Capture the cell that displays the provided text and extract its (X, Y) central coordinate. 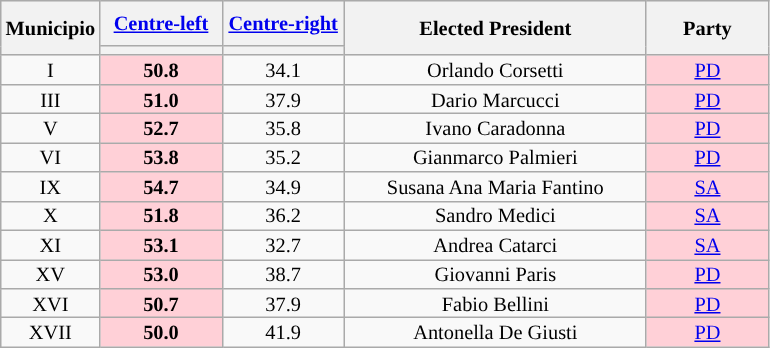
Susana Ana Maria Fantino (495, 186)
Fabio Bellini (495, 302)
50.8 (161, 70)
IX (50, 186)
Giovanni Paris (495, 274)
I (50, 70)
52.7 (161, 128)
51.0 (161, 98)
34.1 (283, 70)
53.0 (161, 274)
35.2 (283, 156)
XV (50, 274)
36.2 (283, 216)
54.7 (161, 186)
53.8 (161, 156)
Sandro Medici (495, 216)
51.8 (161, 216)
Ivano Caradonna (495, 128)
Orlando Corsetti (495, 70)
34.9 (283, 186)
XVII (50, 332)
XVI (50, 302)
Antonella De Giusti (495, 332)
Andrea Catarci (495, 244)
Party (707, 28)
V (50, 128)
35.8 (283, 128)
38.7 (283, 274)
Gianmarco Palmieri (495, 156)
Elected President (495, 28)
VI (50, 156)
Centre-right (283, 22)
Municipio (50, 28)
41.9 (283, 332)
X (50, 216)
53.1 (161, 244)
50.7 (161, 302)
XI (50, 244)
III (50, 98)
32.7 (283, 244)
Centre-left (161, 22)
50.0 (161, 332)
Dario Marcucci (495, 98)
